Search for the cell housing the specified text and yield its [X, Y] center coordinate. 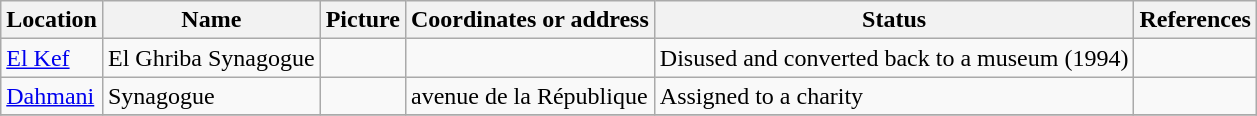
Disused and converted back to a museum (1994) [894, 58]
Dahmani [52, 96]
El Kef [52, 58]
Assigned to a charity [894, 96]
References [1196, 20]
Status [894, 20]
El Ghriba Synagogue [211, 58]
Name [211, 20]
Coordinates or address [530, 20]
Picture [362, 20]
Location [52, 20]
Synagogue [211, 96]
avenue de la République [530, 96]
